Locate the cell with the specified text and output its (x, y) center coordinate. 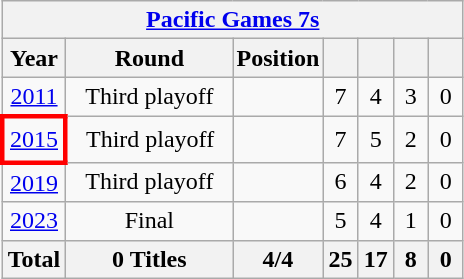
Round (150, 58)
2019 (34, 182)
8 (410, 259)
2011 (34, 97)
3 (410, 97)
Total (34, 259)
4/4 (278, 259)
0 Titles (150, 259)
Final (150, 221)
17 (376, 259)
2023 (34, 221)
Year (34, 58)
Position (278, 58)
2015 (34, 139)
25 (340, 259)
1 (410, 221)
6 (340, 182)
Pacific Games 7s (232, 20)
